Provide the [x, y] coordinate of the cell's center where the given text is located.  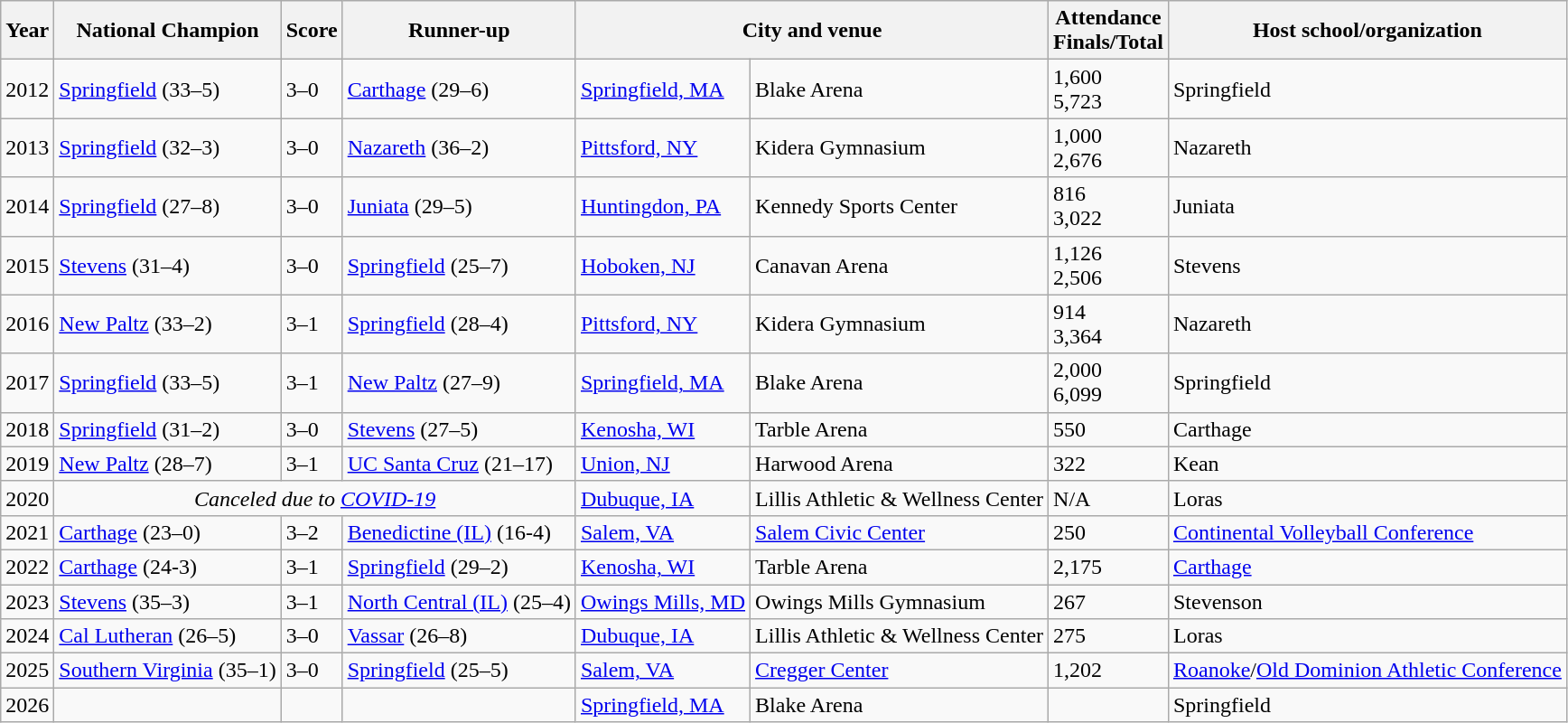
Stevenson [1367, 601]
1,1262,506 [1109, 266]
N/A [1109, 498]
New Paltz (27–9) [459, 383]
2022 [27, 567]
9143,364 [1109, 324]
AttendanceFinals/Total [1109, 31]
New Paltz (33–2) [168, 324]
Union, NJ [663, 464]
267 [1109, 601]
Juniata [1367, 206]
Runner-up [459, 31]
Harwood Arena [900, 464]
Springfield (25–7) [459, 266]
Nazareth (36–2) [459, 148]
Stevens (31–4) [168, 266]
Stevens [1367, 266]
Springfield (27–8) [168, 206]
2026 [27, 705]
2020 [27, 498]
Juniata (29–5) [459, 206]
Stevens (35–3) [168, 601]
2013 [27, 148]
Springfield (32–3) [168, 148]
1,0002,676 [1109, 148]
2021 [27, 532]
Owings Mills, MD [663, 601]
North Central (IL) (25–4) [459, 601]
Carthage (29–6) [459, 89]
Huntingdon, PA [663, 206]
Springfield (29–2) [459, 567]
Salem Civic Center [900, 532]
2015 [27, 266]
1,6005,723 [1109, 89]
550 [1109, 429]
2014 [27, 206]
Score [312, 31]
3–2 [312, 532]
Kean [1367, 464]
Southern Virginia (35–1) [168, 671]
Springfield (25–5) [459, 671]
2024 [27, 636]
Springfield (31–2) [168, 429]
Carthage (23–0) [168, 532]
2018 [27, 429]
Stevens (27–5) [459, 429]
8163,022 [1109, 206]
2,0006,099 [1109, 383]
2017 [27, 383]
Vassar (26–8) [459, 636]
Host school/organization [1367, 31]
Roanoke/Old Dominion Athletic Conference [1367, 671]
Carthage (24-3) [168, 567]
Canceled due to COVID-19 [315, 498]
Continental Volleyball Conference [1367, 532]
1,202 [1109, 671]
Canavan Arena [900, 266]
2,175 [1109, 567]
Benedictine (IL) (16-4) [459, 532]
National Champion [168, 31]
UC Santa Cruz (21–17) [459, 464]
2019 [27, 464]
Cal Lutheran (26–5) [168, 636]
City and venue [811, 31]
Owings Mills Gymnasium [900, 601]
2025 [27, 671]
Year [27, 31]
250 [1109, 532]
Springfield (28–4) [459, 324]
Kennedy Sports Center [900, 206]
Hoboken, NJ [663, 266]
275 [1109, 636]
322 [1109, 464]
Cregger Center [900, 671]
2016 [27, 324]
New Paltz (28–7) [168, 464]
2012 [27, 89]
2023 [27, 601]
